Return the [X, Y] coordinate for the center point of the cell that contains the specified text.  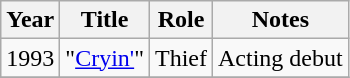
Notes [281, 20]
Role [180, 20]
Year [30, 20]
Title [105, 20]
Acting debut [281, 58]
Thief [180, 58]
1993 [30, 58]
"Cryin'" [105, 58]
